Find where the given text appears and provide that cell's center as [x, y] coordinate. 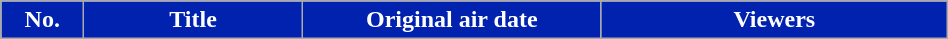
No. [42, 20]
Original air date [452, 20]
Viewers [774, 20]
Title [193, 20]
